Scan for the cell matching the given text and deliver its (X, Y) coordinate at center. 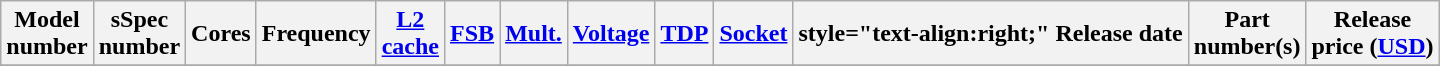
TDP (684, 34)
L2cache (410, 34)
FSB (472, 34)
Frequency (316, 34)
Modelnumber (47, 34)
Voltage (611, 34)
Mult. (534, 34)
Partnumber(s) (1247, 34)
Releaseprice (USD) (1372, 34)
Cores (222, 34)
sSpecnumber (139, 34)
style="text-align:right;" Release date (990, 34)
Socket (754, 34)
